Extract the (X, Y) coordinate from the center of the cell holding the provided text.  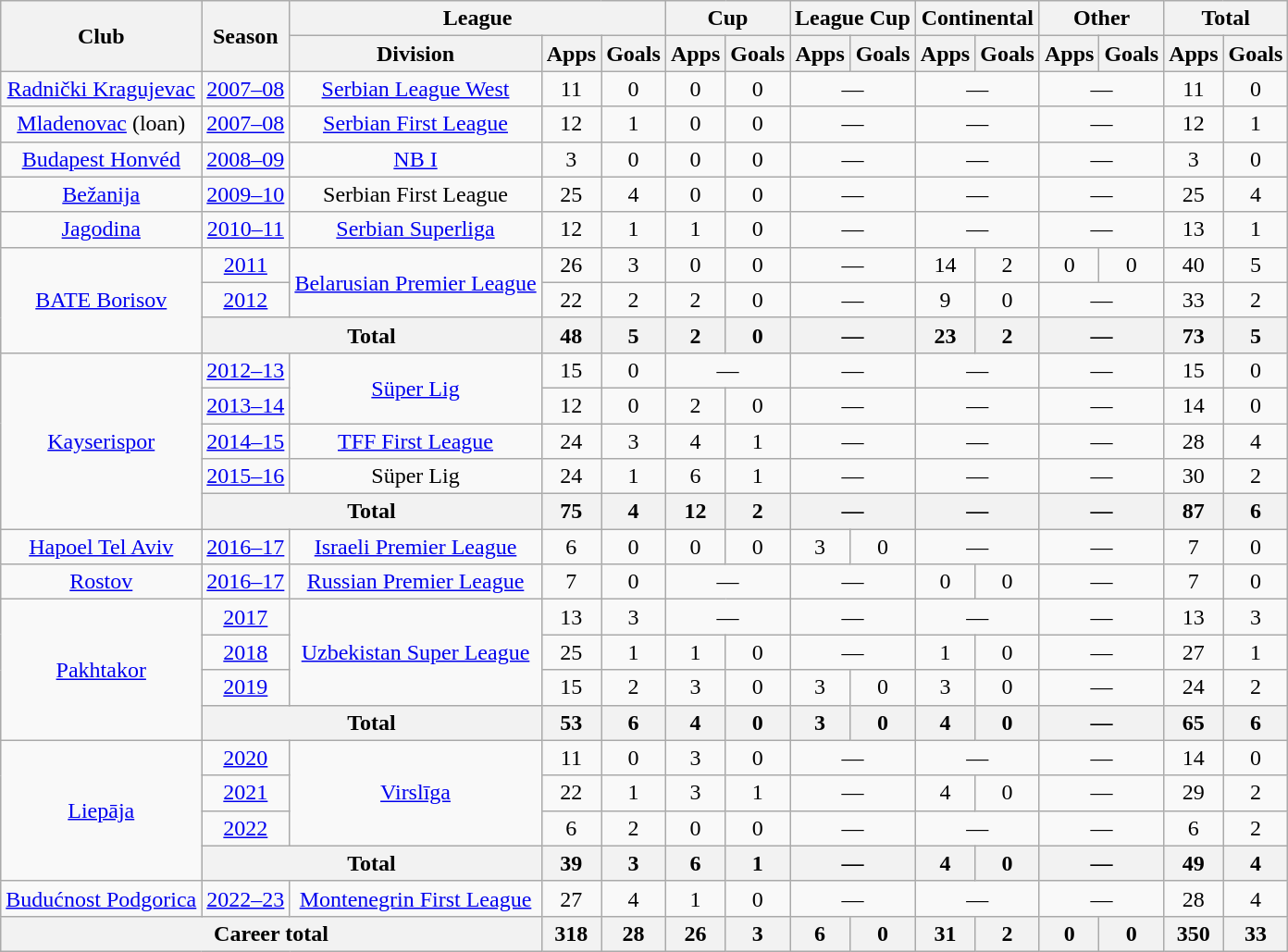
318 (571, 933)
23 (945, 335)
Uzbekistan Super League (415, 652)
Radnički Kragujevac (102, 89)
30 (1194, 476)
Montenegrin First League (415, 898)
2017 (246, 617)
Continental (977, 19)
2014–15 (246, 441)
2013–14 (246, 405)
League Cup (853, 19)
53 (571, 723)
75 (571, 512)
Liepāja (102, 810)
2019 (246, 687)
29 (1194, 793)
2020 (246, 758)
73 (1194, 335)
Russian Premier League (415, 582)
39 (571, 863)
31 (945, 933)
Israeli Premier League (415, 547)
NB I (415, 159)
Jagodina (102, 229)
Hapoel Tel Aviv (102, 547)
TFF First League (415, 441)
40 (1194, 265)
Career total (271, 933)
Virslīga (415, 793)
2022 (246, 828)
Club (102, 36)
Budućnost Podgorica (102, 898)
Pakhtakor (102, 670)
350 (1194, 933)
League (477, 19)
Other (1101, 19)
2021 (246, 793)
2015–16 (246, 476)
Kayserispor (102, 440)
65 (1194, 723)
Belarusian Premier League (415, 282)
9 (945, 300)
49 (1194, 863)
87 (1194, 512)
48 (571, 335)
2022–23 (246, 898)
Cup (727, 19)
2012 (246, 300)
Season (246, 36)
Rostov (102, 582)
2009–10 (246, 194)
Serbian Superliga (415, 229)
Bežanija (102, 194)
2008–09 (246, 159)
2010–11 (246, 229)
Mladenovac (loan) (102, 124)
Division (415, 54)
2011 (246, 265)
BATE Borisov (102, 300)
Serbian League West (415, 89)
Budapest Honvéd (102, 159)
2018 (246, 652)
2012–13 (246, 370)
